Provide the [x, y] coordinate of the cell's center where the given text is located.  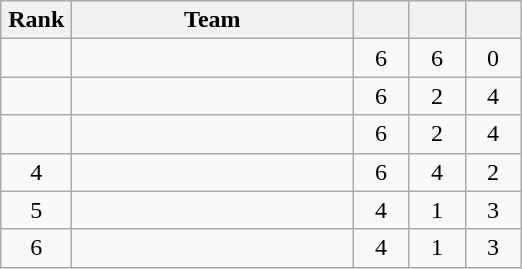
5 [36, 210]
Rank [36, 20]
0 [493, 58]
Team [212, 20]
